Output the [X, Y] coordinate of the center of the cell containing the given text.  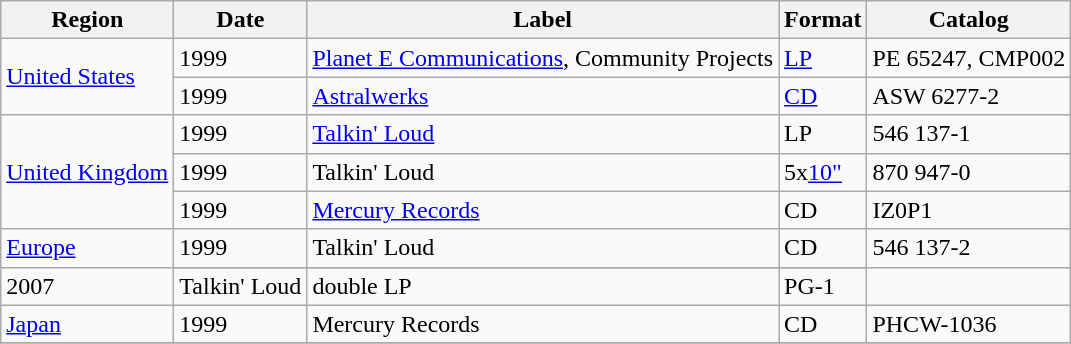
2007 [88, 286]
PHCW-1036 [969, 324]
PE 65247, CMP002 [969, 58]
Japan [88, 324]
Date [240, 20]
IZ0P1 [969, 210]
United States [88, 77]
546 137-2 [969, 248]
Region [88, 20]
ASW 6277-2 [969, 96]
Catalog [969, 20]
double LP [543, 286]
Planet E Communications, Community Projects [543, 58]
5x10" [823, 172]
Label [543, 20]
Format [823, 20]
Astralwerks [543, 96]
870 947-0 [969, 172]
Europe [88, 248]
PG-1 [823, 286]
546 137-1 [969, 134]
United Kingdom [88, 172]
